Determine the (X, Y) coordinate at the center of the cell enclosing the given text.  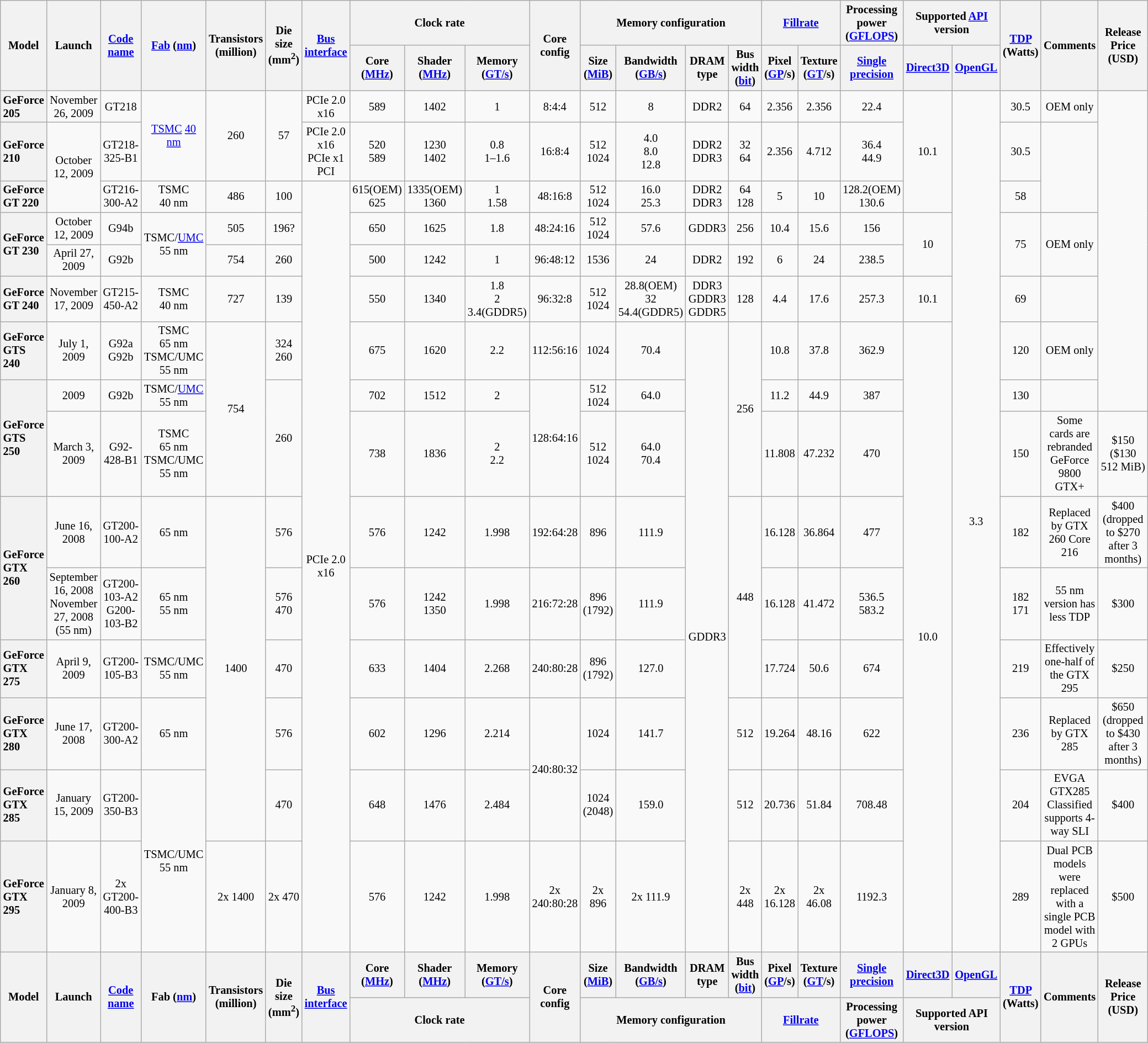
1296 (435, 734)
4.4 (780, 299)
16:8:4 (555, 151)
10.0 (928, 637)
4.712 (819, 151)
1836 (435, 454)
G94b (121, 229)
64.070.4 (650, 454)
36.444.9 (871, 151)
219 (1020, 669)
1.823.4(GDDR5) (497, 299)
192 (745, 260)
1192.3 (871, 897)
April 9, 2009 (74, 669)
2 (497, 395)
196? (284, 229)
G92-428-B1 (121, 454)
15.6 (819, 229)
128 (745, 299)
11.2 (780, 395)
GeForce GTS 240 (24, 351)
50.6 (819, 669)
896 (598, 532)
3.3 (976, 521)
1340 (435, 299)
PCIe 2.0 x16PCIe x1PCI (326, 151)
70.4 (650, 351)
48.16 (819, 734)
GT200-350-B3 (121, 805)
1400 (236, 669)
2.484 (497, 805)
633 (377, 669)
51.84 (819, 805)
GT215-450-A2 (121, 299)
100 (284, 197)
674 (871, 669)
GeForce GTX 285 (24, 805)
1.8 (497, 229)
GeForce GT 240 (24, 299)
536.5583.2 (871, 603)
2x 1400 (236, 897)
602 (377, 734)
738 (377, 454)
576470 (284, 603)
10.4 (780, 229)
58 (1020, 197)
477 (871, 532)
GeForce 205 (24, 107)
387 (871, 395)
1620 (435, 351)
GeForce GT 220 (24, 197)
520589 (377, 151)
500 (377, 260)
120 (1020, 351)
622 (871, 734)
127.0 (650, 669)
November 26, 2009 (74, 107)
192:64:28 (555, 532)
March 3, 2009 (74, 454)
GeForce 210 (24, 151)
September 16, 2008 November 27, 2008 (55 nm) (74, 603)
5 (780, 197)
324260 (284, 351)
GT216-300-A2 (121, 197)
240:80:28 (555, 669)
11.808 (780, 454)
19.264 (780, 734)
48:16:8 (555, 197)
0.81–1.6 (497, 151)
2.268 (497, 669)
GeForce GTX 295 (24, 897)
47.232 (819, 454)
GeForce GTX 260 (24, 568)
April 27, 2009 (74, 260)
589 (377, 107)
1335(OEM)1360 (435, 197)
$400 (1123, 805)
257.3 (871, 299)
July 1, 2009 (74, 351)
448 (745, 597)
6 (780, 260)
150 (1020, 454)
727 (236, 299)
$400 (dropped to $270 after 3 months) (1123, 532)
$150($130 512 MiB) (1123, 454)
128:64:16 (555, 437)
2.214 (497, 734)
41.472 (819, 603)
GT218-325-B1 (121, 151)
$650 (dropped to $430 after 3 months) (1123, 734)
648 (377, 805)
65 nm55 nm (173, 603)
DDR3GDDR3GDDR5 (707, 299)
Effectively one-half of the GTX 295 (1070, 669)
2009 (74, 395)
139 (284, 299)
112:56:16 (555, 351)
156 (871, 229)
2x 896 (598, 897)
November 17, 2009 (74, 299)
48:24:16 (555, 229)
675 (377, 351)
36.864 (819, 532)
216:72:28 (555, 603)
22.4 (871, 107)
240:80:32 (555, 770)
16.025.3 (650, 197)
130 (1020, 395)
Some cards are rebranded GeForce 9800 GTX+ (1070, 454)
362.9 (871, 351)
486 (236, 197)
GeForce GT 230 (24, 244)
8 (650, 107)
4.08.012.8 (650, 151)
708.48 (871, 805)
1024 (2048) (598, 805)
Dual PCB models were replaced with a single PCB model with 2 GPUs (1070, 897)
2x 240:80:28 (555, 897)
75 (1020, 244)
12421350 (435, 603)
615(OEM)625 (377, 197)
702 (377, 395)
28.8(OEM)3254.4(GDDR5) (650, 299)
January 8, 2009 (74, 897)
GT200-105-B3 (121, 669)
2x 448 (745, 897)
96:48:12 (555, 260)
$250 (1123, 669)
GeForce GTX 280 (24, 734)
8:4:4 (555, 107)
96:32:8 (555, 299)
20.736 (780, 805)
22.2 (497, 454)
289 (1020, 897)
64.0 (650, 395)
1512 (435, 395)
1625 (435, 229)
June 17, 2008 (74, 734)
57 (284, 136)
1476 (435, 805)
G92aG92b (121, 351)
182171 (1020, 603)
Replaced by GTX 260 Core 216 (1070, 532)
37.8 (819, 351)
$500 (1123, 897)
64 (745, 107)
2x GT200-400-B3 (121, 897)
2x 16.128 (780, 897)
10.8 (780, 351)
2x 46.08 (819, 897)
182 (1020, 532)
GeForce GTX 275 (24, 669)
69 (1020, 299)
11.58 (497, 197)
57.6 (650, 229)
2x 470 (284, 897)
GT200-100-A2 (121, 532)
$300 (1123, 603)
141.7 (650, 734)
GT200-103-A2G200-103-B2 (121, 603)
1402 (435, 107)
64128 (745, 197)
238.5 (871, 260)
Replaced by GTX 285 (1070, 734)
550 (377, 299)
55 nm version has less TDP (1070, 603)
3264 (745, 151)
505 (236, 229)
1536 (598, 260)
128.2(OEM)130.6 (871, 197)
June 16, 2008 (74, 532)
204 (1020, 805)
GT200-300-A2 (121, 734)
2x 111.9 (650, 897)
January 15, 2009 (74, 805)
236 (1020, 734)
EVGA GTX285 Classified supports 4-way SLI (1070, 805)
2.2 (497, 351)
159.0 (650, 805)
12301402 (435, 151)
GeForce GTS 250 (24, 437)
1404 (435, 669)
650 (377, 229)
44.9 (819, 395)
17.6 (819, 299)
17.724 (780, 669)
GT218 (121, 107)
